Extract the [x, y] coordinate from the center of the cell holding the provided text.  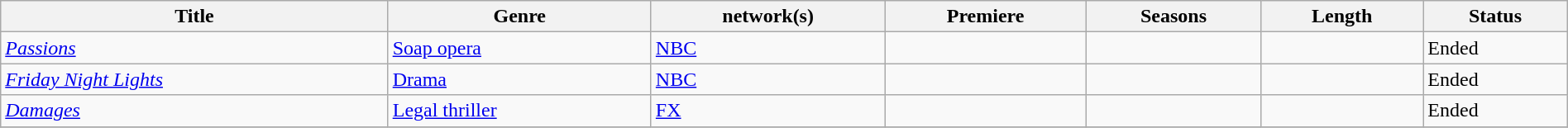
Status [1495, 17]
FX [767, 111]
Drama [519, 79]
network(s) [767, 17]
Friday Night Lights [194, 79]
Seasons [1174, 17]
Damages [194, 111]
Genre [519, 17]
Soap opera [519, 48]
Passions [194, 48]
Title [194, 17]
Legal thriller [519, 111]
Premiere [986, 17]
Length [1342, 17]
